For the text-containing cell, return its midpoint in [X, Y] coordinate format. 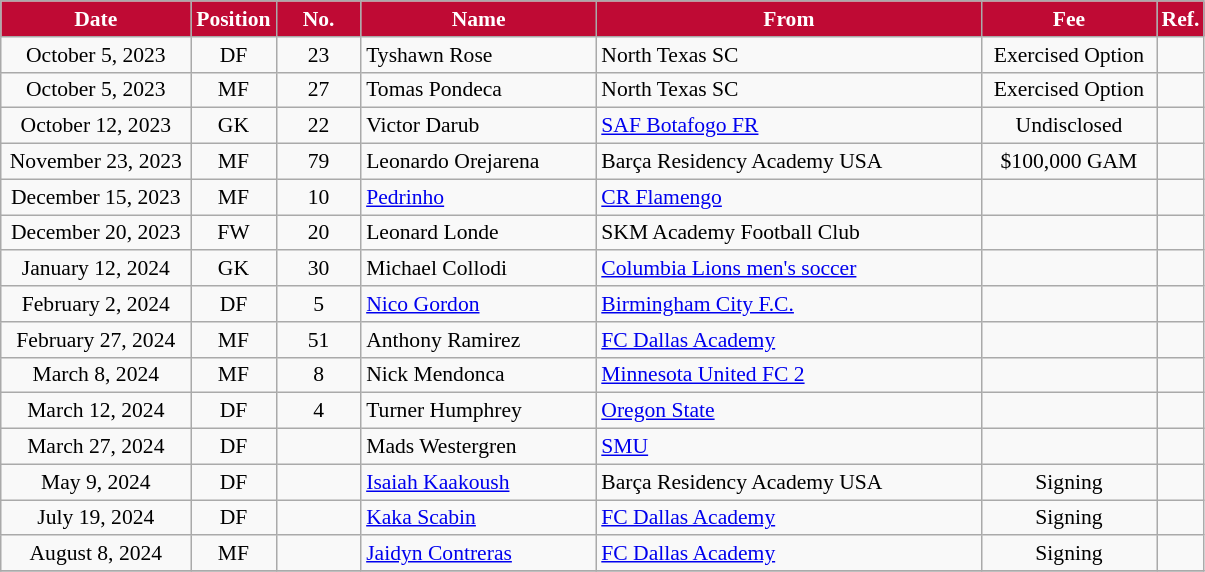
March 12, 2024 [96, 411]
Isaiah Kaakoush [478, 482]
10 [318, 197]
Jaidyn Contreras [478, 554]
No. [318, 19]
July 19, 2024 [96, 518]
Anthony Ramirez [478, 340]
May 9, 2024 [96, 482]
Nick Mendonca [478, 375]
Oregon State [788, 411]
79 [318, 162]
27 [318, 90]
Minnesota United FC 2 [788, 375]
Mads Westergren [478, 447]
CR Flamengo [788, 197]
Undisclosed [1068, 126]
Victor Darub [478, 126]
51 [318, 340]
Tomas Pondeca [478, 90]
December 15, 2023 [96, 197]
August 8, 2024 [96, 554]
Position [234, 19]
November 23, 2023 [96, 162]
Date [96, 19]
Tyshawn Rose [478, 55]
January 12, 2024 [96, 269]
Birmingham City F.C. [788, 304]
23 [318, 55]
30 [318, 269]
Pedrinho [478, 197]
From [788, 19]
February 27, 2024 [96, 340]
5 [318, 304]
SMU [788, 447]
February 2, 2024 [96, 304]
Leonardo Orejarena [478, 162]
October 12, 2023 [96, 126]
Nico Gordon [478, 304]
20 [318, 233]
Ref. [1180, 19]
Leonard Londe [478, 233]
Columbia Lions men's soccer [788, 269]
Kaka Scabin [478, 518]
$100,000 GAM [1068, 162]
Name [478, 19]
FW [234, 233]
4 [318, 411]
Turner Humphrey [478, 411]
SAF Botafogo FR [788, 126]
22 [318, 126]
8 [318, 375]
March 8, 2024 [96, 375]
March 27, 2024 [96, 447]
Michael Collodi [478, 269]
December 20, 2023 [96, 233]
Fee [1068, 19]
SKM Academy Football Club [788, 233]
